Output the [x, y] coordinate of the center of the cell containing the given text.  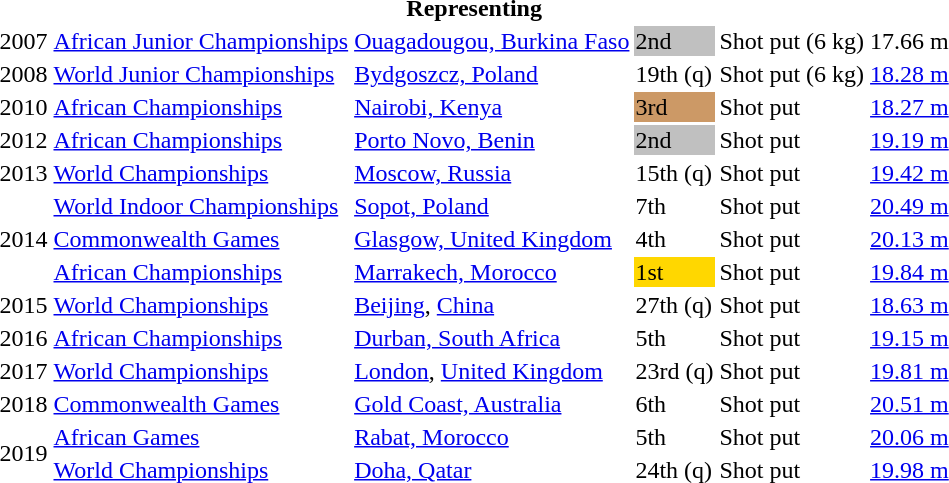
Marrakech, Morocco [492, 272]
7th [674, 206]
Moscow, Russia [492, 173]
World Junior Championships [201, 74]
Ouagadougou, Burkina Faso [492, 41]
Durban, South Africa [492, 338]
Bydgoszcz, Poland [492, 74]
27th (q) [674, 305]
15th (q) [674, 173]
London, United Kingdom [492, 371]
Sopot, Poland [492, 206]
Porto Novo, Benin [492, 140]
African Junior Championships [201, 41]
Glasgow, United Kingdom [492, 239]
6th [674, 404]
Nairobi, Kenya [492, 107]
Beijing, China [492, 305]
23rd (q) [674, 371]
19th (q) [674, 74]
3rd [674, 107]
4th [674, 239]
Rabat, Morocco [492, 437]
1st [674, 272]
African Games [201, 437]
World Indoor Championships [201, 206]
Gold Coast, Australia [492, 404]
